Search for the cell housing the specified text and yield its [x, y] center coordinate. 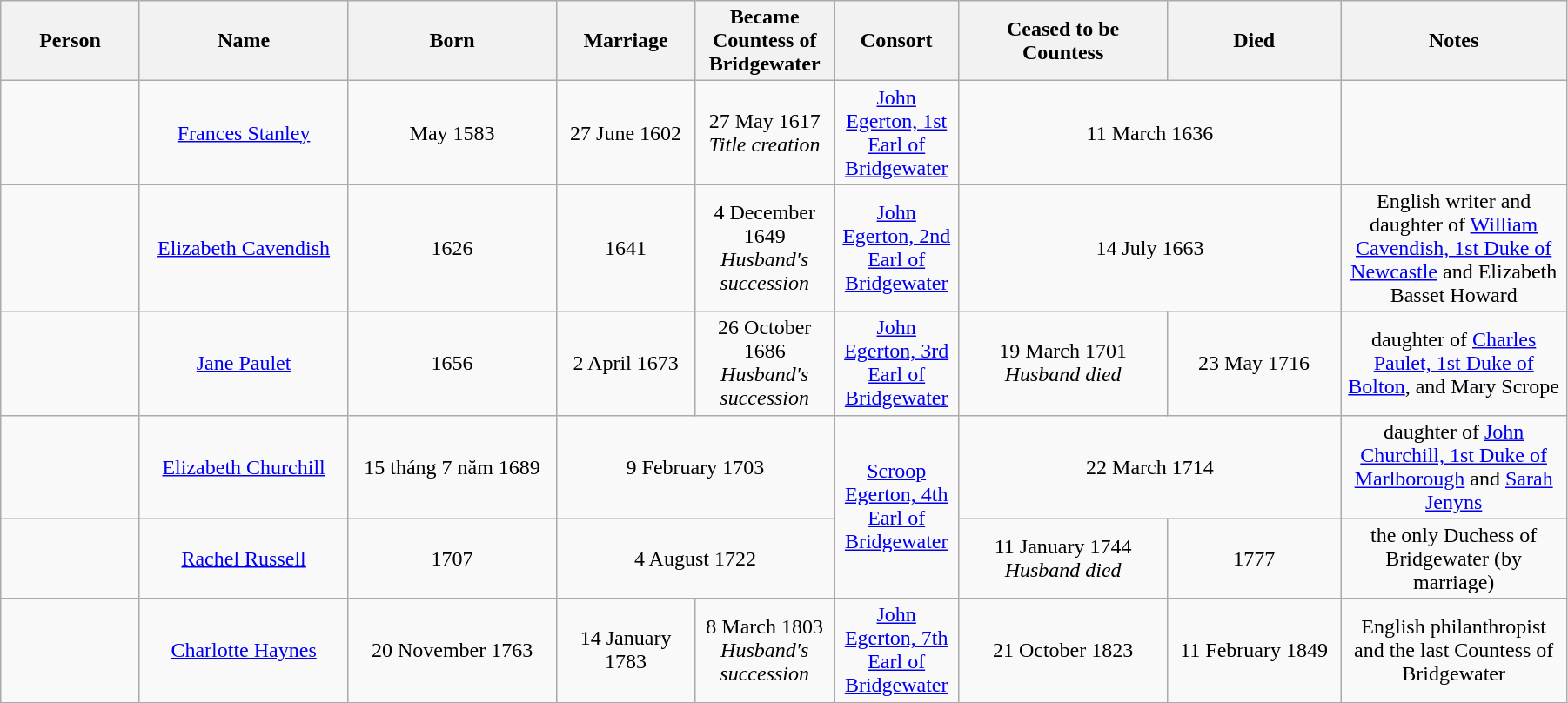
26 October 1686 Husband's succession [765, 364]
27 May 1617 Title creation [765, 132]
daughter of John Churchill, 1st Duke of Marlborough and Sarah Jenyns [1454, 466]
daughter of Charles Paulet, 1st Duke of Bolton, and Mary Scrope [1454, 364]
14 January 1783 [626, 651]
8 March 1803 Husband's succession [765, 651]
Notes [1454, 41]
21 October 1823 [1063, 651]
John Egerton, 7th Earl of Bridgewater [896, 651]
1626 [452, 248]
11 March 1636 [1150, 132]
Elizabeth Churchill [244, 466]
1707 [452, 559]
John Egerton, 3rd Earl of Bridgewater [896, 364]
English philanthropist and the last Countess of Bridgewater [1454, 651]
Born [452, 41]
Charlotte Haynes [244, 651]
Became Countess of Bridgewater [765, 41]
2 April 1673 [626, 364]
Ceased to be Countess [1063, 41]
John Egerton, 1st Earl of Bridgewater [896, 132]
English writer and daughter of William Cavendish, 1st Duke of Newcastle and Elizabeth Basset Howard [1454, 248]
11 February 1849 [1254, 651]
Died [1254, 41]
1641 [626, 248]
20 November 1763 [452, 651]
Consort [896, 41]
14 July 1663 [1150, 248]
23 May 1716 [1254, 364]
Elizabeth Cavendish [244, 248]
19 March 1701 Husband died [1063, 364]
John Egerton, 2nd Earl of Bridgewater [896, 248]
Frances Stanley [244, 132]
the only Duchess of Bridgewater (by marriage) [1454, 559]
1656 [452, 364]
11 January 1744 Husband died [1063, 559]
22 March 1714 [1150, 466]
27 June 1602 [626, 132]
May 1583 [452, 132]
Scroop Egerton, 4th Earl of Bridgewater [896, 506]
Name [244, 41]
Person [70, 41]
Rachel Russell [244, 559]
9 February 1703 [694, 466]
Jane Paulet [244, 364]
1777 [1254, 559]
4 August 1722 [694, 559]
15 tháng 7 năm 1689 [452, 466]
Marriage [626, 41]
4 December 1649 Husband's succession [765, 248]
